Find where the given text appears and provide that cell's center as (X, Y) coordinate. 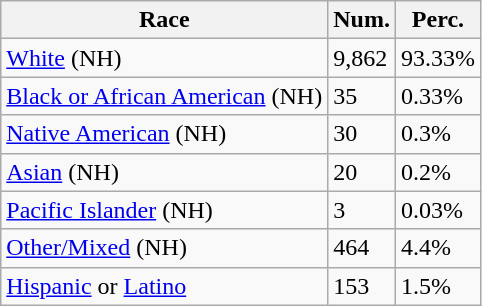
Race (164, 20)
Asian (NH) (164, 172)
White (NH) (164, 58)
Hispanic or Latino (164, 286)
0.03% (438, 210)
20 (362, 172)
153 (362, 286)
93.33% (438, 58)
1.5% (438, 286)
Other/Mixed (NH) (164, 248)
9,862 (362, 58)
4.4% (438, 248)
Num. (362, 20)
30 (362, 134)
464 (362, 248)
Black or African American (NH) (164, 96)
35 (362, 96)
Perc. (438, 20)
0.33% (438, 96)
0.3% (438, 134)
Native American (NH) (164, 134)
Pacific Islander (NH) (164, 210)
0.2% (438, 172)
3 (362, 210)
